Detect which cell encompasses the target text, then output its [X, Y] center coordinate. 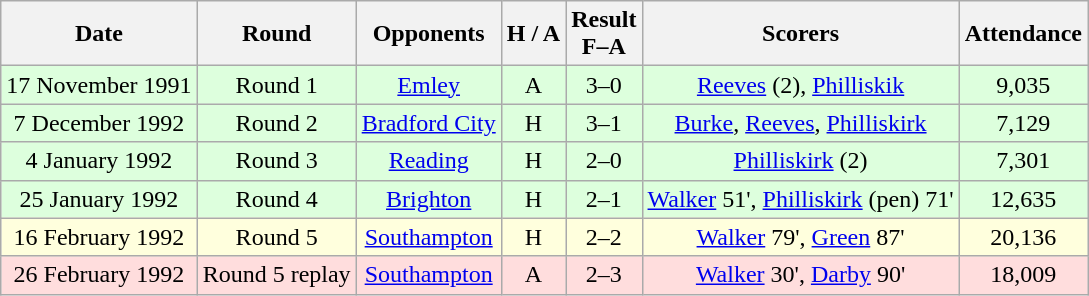
Round 3 [276, 161]
Round 5 replay [276, 275]
Attendance [1023, 34]
Burke, Reeves, Philliskirk [800, 123]
2–2 [604, 237]
16 February 1992 [99, 237]
2–0 [604, 161]
4 January 1992 [99, 161]
Opponents [428, 34]
Round 2 [276, 123]
3–1 [604, 123]
17 November 1991 [99, 85]
12,635 [1023, 199]
Reeves (2), Philliskik [800, 85]
Walker 51', Philliskirk (pen) 71' [800, 199]
H / A [533, 34]
Emley [428, 85]
Philliskirk (2) [800, 161]
7,301 [1023, 161]
Date [99, 34]
2–3 [604, 275]
26 February 1992 [99, 275]
25 January 1992 [99, 199]
Bradford City [428, 123]
Reading [428, 161]
20,136 [1023, 237]
ResultF–A [604, 34]
2–1 [604, 199]
7 December 1992 [99, 123]
Brighton [428, 199]
Walker 79', Green 87' [800, 237]
Walker 30', Darby 90' [800, 275]
7,129 [1023, 123]
Round 5 [276, 237]
Scorers [800, 34]
Round 1 [276, 85]
18,009 [1023, 275]
9,035 [1023, 85]
3–0 [604, 85]
Round 4 [276, 199]
Round [276, 34]
